Find where the given text appears and provide that cell's center as [x, y] coordinate. 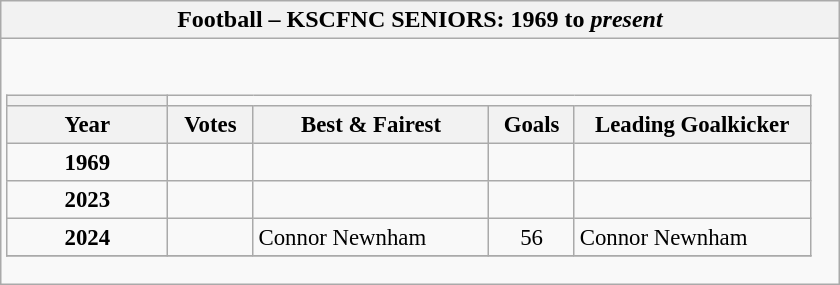
Year [88, 124]
2023 [88, 200]
56 [532, 237]
Year Votes Best & Fairest Goals Leading Goalkicker 1969 2023 2024 Connor Newnham 56 Connor Newnham [420, 162]
Votes [211, 124]
1969 [88, 162]
Best & Fairest [371, 124]
Football – KSCFNC SENIORS: 1969 to present [420, 20]
Leading Goalkicker [692, 124]
Goals [532, 124]
2024 [88, 237]
